Provide the [x, y] coordinate of the cell's center where the given text is located.  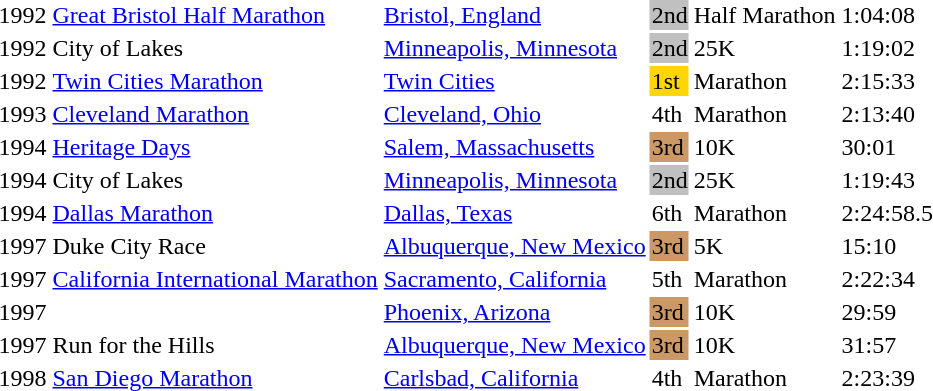
Dallas, Texas [514, 213]
1st [670, 81]
4th [670, 114]
6th [670, 213]
Heritage Days [215, 147]
Run for the Hills [215, 345]
Sacramento, California [514, 279]
California International Marathon [215, 279]
Twin Cities [514, 81]
Bristol, England [514, 15]
Duke City Race [215, 246]
Phoenix, Arizona [514, 312]
Dallas Marathon [215, 213]
5th [670, 279]
Salem, Massachusetts [514, 147]
Twin Cities Marathon [215, 81]
Great Bristol Half Marathon [215, 15]
Cleveland Marathon [215, 114]
Cleveland, Ohio [514, 114]
5K [764, 246]
Half Marathon [764, 15]
